Find where the given text appears and provide that cell's center as [X, Y] coordinate. 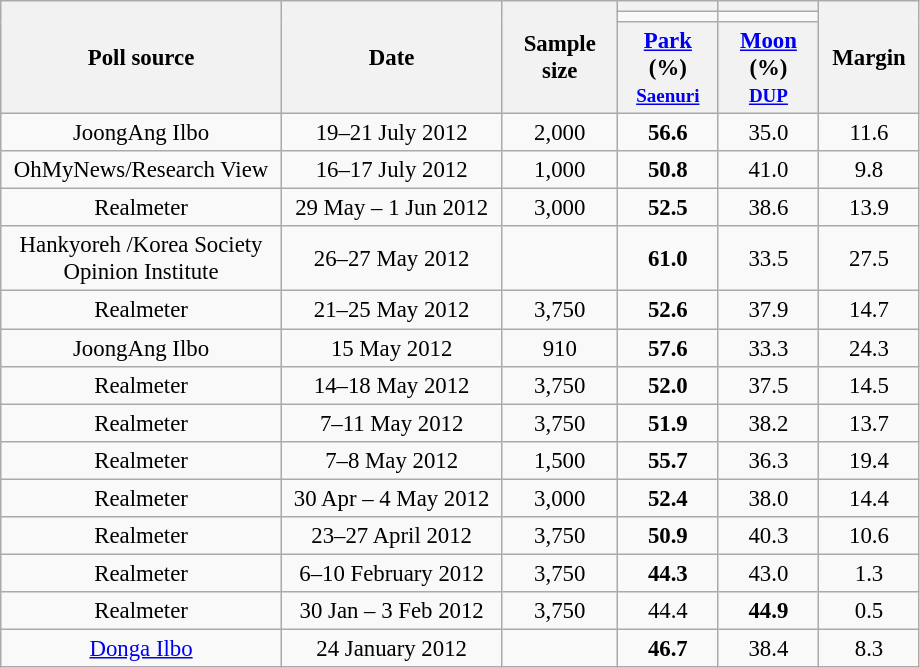
1,500 [560, 460]
50.8 [668, 170]
26–27 May 2012 [392, 258]
33.5 [768, 258]
46.7 [668, 648]
57.6 [668, 348]
10.6 [870, 536]
36.3 [768, 460]
14–18 May 2012 [392, 385]
14.4 [870, 498]
2,000 [560, 133]
35.0 [768, 133]
1,000 [560, 170]
61.0 [668, 258]
44.4 [668, 611]
50.9 [668, 536]
19.4 [870, 460]
9.8 [870, 170]
11.6 [870, 133]
38.4 [768, 648]
30 Apr – 4 May 2012 [392, 498]
13.9 [870, 208]
37.9 [768, 310]
24.3 [870, 348]
Date [392, 58]
7–8 May 2012 [392, 460]
52.6 [668, 310]
33.3 [768, 348]
19–21 July 2012 [392, 133]
1.3 [870, 573]
29 May – 1 Jun 2012 [392, 208]
14.5 [870, 385]
52.4 [668, 498]
44.9 [768, 611]
Poll source [142, 58]
38.0 [768, 498]
27.5 [870, 258]
7–11 May 2012 [392, 423]
Margin [870, 58]
910 [560, 348]
52.5 [668, 208]
24 January 2012 [392, 648]
41.0 [768, 170]
56.6 [668, 133]
23–27 April 2012 [392, 536]
15 May 2012 [392, 348]
16–17 July 2012 [392, 170]
13.7 [870, 423]
38.6 [768, 208]
55.7 [668, 460]
Sample size [560, 58]
43.0 [768, 573]
8.3 [870, 648]
21–25 May 2012 [392, 310]
40.3 [768, 536]
Donga Ilbo [142, 648]
38.2 [768, 423]
14.7 [870, 310]
6–10 February 2012 [392, 573]
0.5 [870, 611]
Park (%)Saenuri [668, 68]
37.5 [768, 385]
44.3 [668, 573]
Hankyoreh /Korea Society Opinion Institute [142, 258]
Moon (%)DUP [768, 68]
51.9 [668, 423]
30 Jan – 3 Feb 2012 [392, 611]
OhMyNews/Research View [142, 170]
52.0 [668, 385]
